Find where the given text appears and provide that cell's center as [X, Y] coordinate. 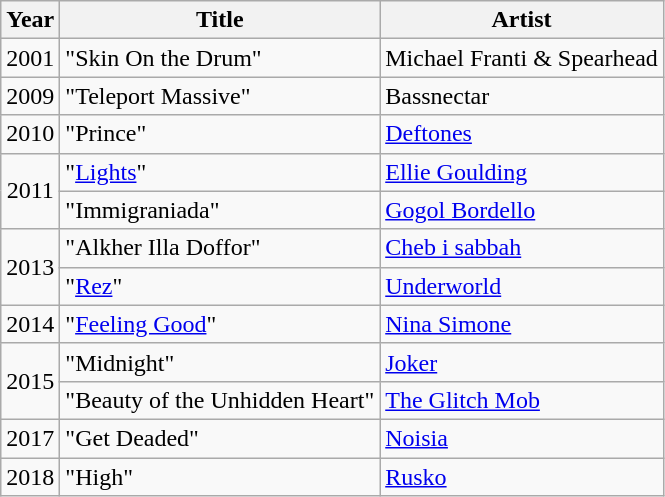
Gogol Bordello [522, 210]
2009 [30, 96]
2001 [30, 58]
"Alkher Illa Doffor" [220, 248]
2017 [30, 438]
"Get Deaded" [220, 438]
Nina Simone [522, 324]
2013 [30, 267]
"Lights" [220, 172]
Rusko [522, 477]
Joker [522, 362]
2010 [30, 134]
2018 [30, 477]
Title [220, 20]
2015 [30, 381]
"Prince" [220, 134]
"Midnight" [220, 362]
Ellie Goulding [522, 172]
"Immigraniada" [220, 210]
"Teleport Massive" [220, 96]
"Beauty of the Unhidden Heart" [220, 400]
Noisia [522, 438]
2011 [30, 191]
"High" [220, 477]
Deftones [522, 134]
Underworld [522, 286]
Michael Franti & Spearhead [522, 58]
Bassnectar [522, 96]
The Glitch Mob [522, 400]
"Skin On the Drum" [220, 58]
Year [30, 20]
"Feeling Good" [220, 324]
"Rez" [220, 286]
2014 [30, 324]
Artist [522, 20]
Cheb i sabbah [522, 248]
